Scan for the cell matching the given text and deliver its (X, Y) coordinate at center. 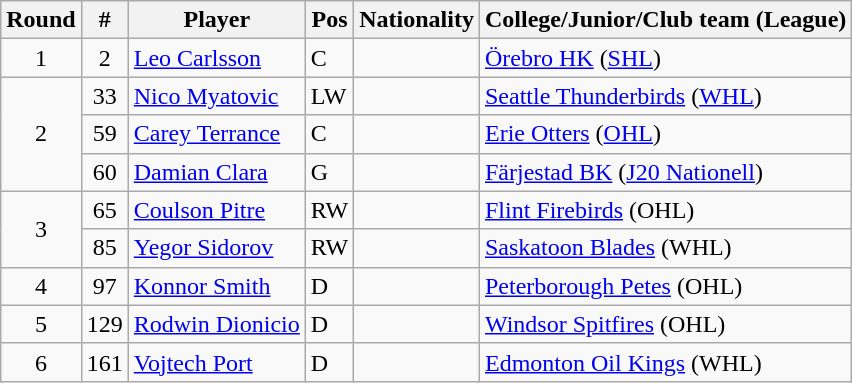
Vojtech Port (216, 362)
Pos (329, 20)
Peterborough Petes (OHL) (665, 286)
Rodwin Dionicio (216, 324)
Damian Clara (216, 172)
Edmonton Oil Kings (WHL) (665, 362)
161 (104, 362)
Färjestad BK (J20 Nationell) (665, 172)
5 (41, 324)
65 (104, 210)
Coulson Pitre (216, 210)
97 (104, 286)
Flint Firebirds (OHL) (665, 210)
Saskatoon Blades (WHL) (665, 248)
Round (41, 20)
LW (329, 96)
85 (104, 248)
33 (104, 96)
1 (41, 58)
Seattle Thunderbirds (WHL) (665, 96)
Konnor Smith (216, 286)
60 (104, 172)
# (104, 20)
College/Junior/Club team (League) (665, 20)
6 (41, 362)
Leo Carlsson (216, 58)
G (329, 172)
Yegor Sidorov (216, 248)
Erie Otters (OHL) (665, 134)
Nico Myatovic (216, 96)
Örebro HK (SHL) (665, 58)
Windsor Spitfires (OHL) (665, 324)
Nationality (417, 20)
59 (104, 134)
Player (216, 20)
4 (41, 286)
129 (104, 324)
3 (41, 229)
Carey Terrance (216, 134)
